Extract the (X, Y) coordinate from the center of the cell holding the provided text.  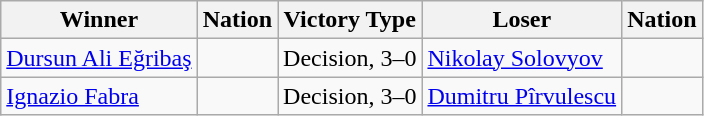
Nikolay Solovyov (522, 58)
Loser (522, 20)
Winner (99, 20)
Victory Type (350, 20)
Dursun Ali Eğribaş (99, 58)
Ignazio Fabra (99, 96)
Dumitru Pîrvulescu (522, 96)
